Find where the given text appears and provide that cell's center as [x, y] coordinate. 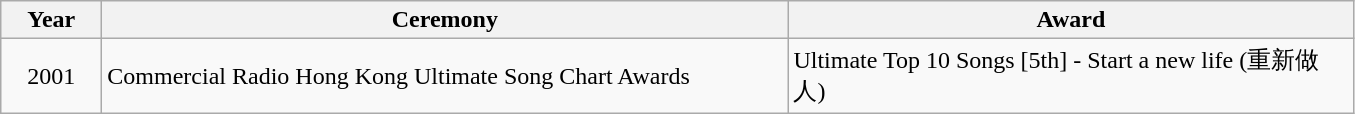
Award [1071, 20]
Ceremony [445, 20]
Commercial Radio Hong Kong Ultimate Song Chart Awards [445, 76]
Year [52, 20]
Ultimate Top 10 Songs [5th] - Start a new life (重新做人) [1071, 76]
2001 [52, 76]
